Determine the (x, y) coordinate at the center of the cell enclosing the given text.  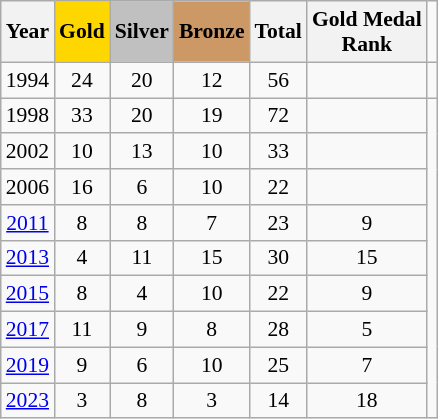
23 (278, 223)
2013 (28, 258)
2015 (28, 294)
2002 (28, 152)
2017 (28, 330)
14 (278, 401)
2011 (28, 223)
Silver (142, 32)
56 (278, 80)
2006 (28, 187)
18 (367, 401)
13 (142, 152)
Year (28, 32)
28 (278, 330)
25 (278, 365)
1994 (28, 80)
Bronze (212, 32)
30 (278, 258)
Total (278, 32)
Gold (82, 32)
16 (82, 187)
24 (82, 80)
72 (278, 116)
2019 (28, 365)
1998 (28, 116)
5 (367, 330)
2023 (28, 401)
19 (212, 116)
Gold Medal Rank (367, 32)
12 (212, 80)
